Output the [x, y] coordinate of the center of the cell containing the given text.  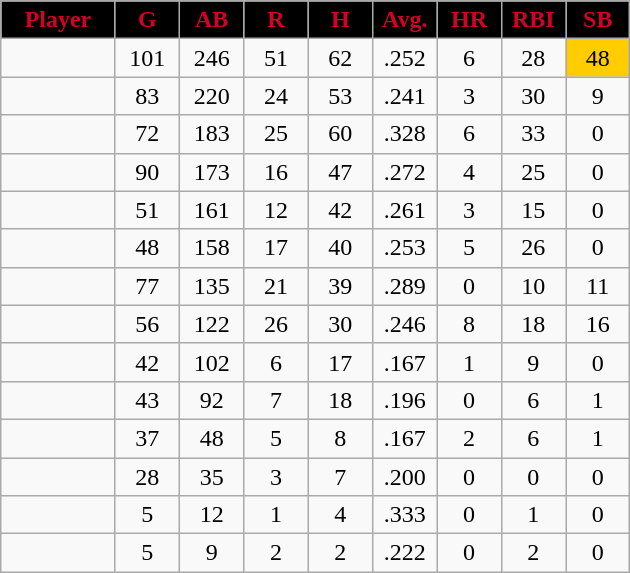
HR [469, 20]
35 [211, 477]
72 [147, 134]
.272 [404, 172]
.253 [404, 248]
.200 [404, 477]
47 [340, 172]
R [276, 20]
.333 [404, 515]
21 [276, 286]
161 [211, 210]
53 [340, 96]
158 [211, 248]
37 [147, 438]
.252 [404, 58]
135 [211, 286]
Player [58, 20]
11 [598, 286]
173 [211, 172]
.222 [404, 553]
83 [147, 96]
246 [211, 58]
62 [340, 58]
43 [147, 400]
.246 [404, 324]
SB [598, 20]
RBI [533, 20]
.289 [404, 286]
24 [276, 96]
183 [211, 134]
40 [340, 248]
39 [340, 286]
G [147, 20]
90 [147, 172]
AB [211, 20]
.328 [404, 134]
92 [211, 400]
77 [147, 286]
.241 [404, 96]
220 [211, 96]
.261 [404, 210]
Avg. [404, 20]
122 [211, 324]
10 [533, 286]
33 [533, 134]
H [340, 20]
56 [147, 324]
60 [340, 134]
15 [533, 210]
.196 [404, 400]
101 [147, 58]
102 [211, 362]
